Scan for the cell matching the given text and deliver its [x, y] coordinate at center. 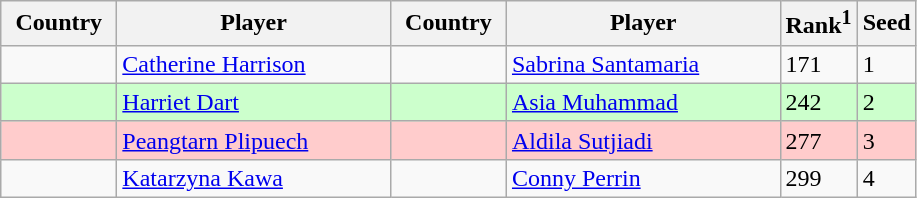
Katarzyna Kawa [254, 178]
171 [818, 64]
Asia Muhammad [643, 102]
Peangtarn Plipuech [254, 140]
Catherine Harrison [254, 64]
Sabrina Santamaria [643, 64]
2 [886, 102]
3 [886, 140]
Conny Perrin [643, 178]
Rank1 [818, 24]
Seed [886, 24]
Aldila Sutjiadi [643, 140]
277 [818, 140]
Harriet Dart [254, 102]
1 [886, 64]
4 [886, 178]
299 [818, 178]
242 [818, 102]
